For the text-containing cell, return its midpoint in [X, Y] coordinate format. 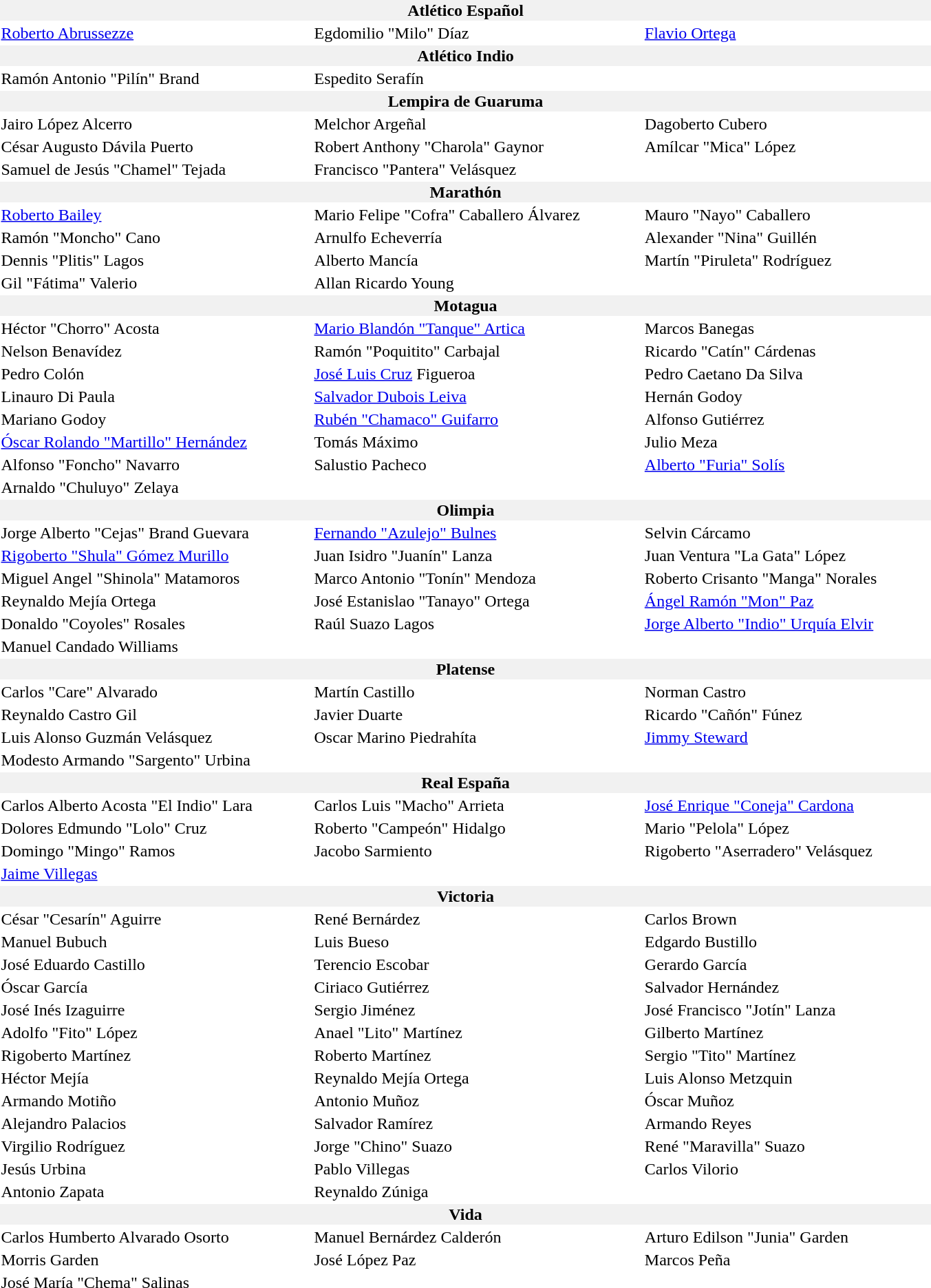
Sergio Jiménez [478, 1010]
Nelson Benavídez [156, 351]
Martín Castillo [478, 692]
Jairo López Alcerro [156, 124]
Antonio Zapata [156, 1192]
Javier Duarte [478, 715]
Lempira de Guaruma [465, 101]
Olimpia [465, 510]
Dennis "Plitis" Lagos [156, 260]
Vida [465, 1214]
Alberto Mancía [478, 260]
Carlos Vilorio [787, 1169]
Salvador Hernández [787, 987]
Jaime Villegas [156, 874]
Reynaldo Zúniga [478, 1192]
Fernando "Azulejo" Bulnes [478, 533]
Samuel de Jesús "Chamel" Tejada [156, 169]
Linauro Di Paula [156, 397]
Terencio Escobar [478, 964]
Miguel Angel "Shinola" Matamoros [156, 578]
Carlos Alberto Acosta "El Indio" Lara [156, 805]
Jorge "Chino" Suazo [478, 1146]
Jacobo Sarmiento [478, 851]
Modesto Armando "Sargento" Urbina [156, 760]
Salvador Ramírez [478, 1123]
Luis Bueso [478, 942]
Alfonso Gutiérrez [787, 419]
Arturo Edilson "Junia" Garden [787, 1237]
José Eduardo Castillo [156, 964]
José Enrique "Coneja" Cardona [787, 805]
Antonio Muñoz [478, 1101]
César Augusto Dávila Puerto [156, 147]
Morris Garden [156, 1260]
Marcos Banegas [787, 328]
Alexander "Nina" Guillén [787, 237]
Ramón Antonio "Pilín" Brand [156, 78]
Alejandro Palacios [156, 1123]
Adolfo "Fito" López [156, 1033]
Armando Reyes [787, 1123]
Óscar García [156, 987]
Victoria [465, 896]
Héctor Mejía [156, 1078]
Juan Ventura "La Gata" López [787, 556]
Luis Alonso Guzmán Velásquez [156, 737]
Edgardo Bustillo [787, 942]
Virgilio Rodríguez [156, 1146]
José Francisco "Jotín" Lanza [787, 1010]
Héctor "Chorro" Acosta [156, 328]
Motagua [465, 306]
Reynaldo Castro Gil [156, 715]
Tomás Máximo [478, 442]
Gerardo García [787, 964]
Alberto "Furia" Solís [787, 465]
Rigoberto "Aserradero" Velásquez [787, 851]
Platense [465, 669]
Martín "Piruleta" Rodríguez [787, 260]
Ciriaco Gutiérrez [478, 987]
René Bernárdez [478, 919]
Roberto Bailey [156, 215]
Mauro "Nayo" Caballero [787, 215]
Rubén "Chamaco" Guifarro [478, 419]
Norman Castro [787, 692]
Real España [465, 783]
Carlos "Care" Alvarado [156, 692]
Salvador Dubois Leiva [478, 397]
Ramón "Poquitito" Carbajal [478, 351]
César "Cesarín" Aguirre [156, 919]
Jorge Alberto "Cejas" Brand Guevara [156, 533]
Marco Antonio "Tonín" Mendoza [478, 578]
Robert Anthony "Charola" Gaynor [478, 147]
Ricardo "Catín" Cárdenas [787, 351]
Atlético Indio [465, 56]
Melchor Argeñal [478, 124]
Egdomilio "Milo" Díaz [478, 33]
Sergio "Tito" Martínez [787, 1055]
Rigoberto Martínez [156, 1055]
Jimmy Steward [787, 737]
Carlos Luis "Macho" Arrieta [478, 805]
Carlos Brown [787, 919]
Carlos Humberto Alvarado Osorto [156, 1237]
Domingo "Mingo" Ramos [156, 851]
Óscar Muñoz [787, 1101]
Anael "Lito" Martínez [478, 1033]
Amílcar "Mica" López [787, 147]
Donaldo "Coyoles" Rosales [156, 624]
Juan Isidro "Juanín" Lanza [478, 556]
Pedro Caetano Da Silva [787, 374]
Ricardo "Cañón" Fúnez [787, 715]
José Estanislao "Tanayo" Ortega [478, 601]
Marathón [465, 192]
Manuel Candado Williams [156, 646]
Francisco "Pantera" Velásquez [478, 169]
René "Maravilla" Suazo [787, 1146]
Arnulfo Echeverría [478, 237]
Salustio Pacheco [478, 465]
Armando Motiño [156, 1101]
Flavio Ortega [787, 33]
Rigoberto "Shula" Gómez Murillo [156, 556]
Ángel Ramón "Mon" Paz [787, 601]
Dolores Edmundo "Lolo" Cruz [156, 828]
Mariano Godoy [156, 419]
Ramón "Moncho" Cano [156, 237]
Arnaldo "Chuluyo" Zelaya [156, 487]
Mario "Pelola" López [787, 828]
José Inés Izaguirre [156, 1010]
Pablo Villegas [478, 1169]
Atlético Español [465, 10]
Marcos Peña [787, 1260]
Roberto Abrussezze [156, 33]
Mario Felipe "Cofra" Caballero Álvarez [478, 215]
Manuel Bernárdez Calderón [478, 1237]
José Luis Cruz Figueroa [478, 374]
Pedro Colón [156, 374]
Allan Ricardo Young [478, 283]
Manuel Bubuch [156, 942]
Jorge Alberto "Indio" Urquía Elvir [787, 624]
Roberto "Campeón" Hidalgo [478, 828]
Julio Meza [787, 442]
Oscar Marino Piedrahíta [478, 737]
Gilberto Martínez [787, 1033]
Gil "Fátima" Valerio [156, 283]
Óscar Rolando "Martillo" Hernández [156, 442]
Roberto Crisanto "Manga" Norales [787, 578]
Mario Blandón "Tanque" Artica [478, 328]
Raúl Suazo Lagos [478, 624]
Jesús Urbina [156, 1169]
José López Paz [478, 1260]
Espedito Serafín [478, 78]
Roberto Martínez [478, 1055]
Selvin Cárcamo [787, 533]
Alfonso "Foncho" Navarro [156, 465]
Hernán Godoy [787, 397]
Dagoberto Cubero [787, 124]
Luis Alonso Metzquin [787, 1078]
